Search for the cell housing the specified text and yield its [x, y] center coordinate. 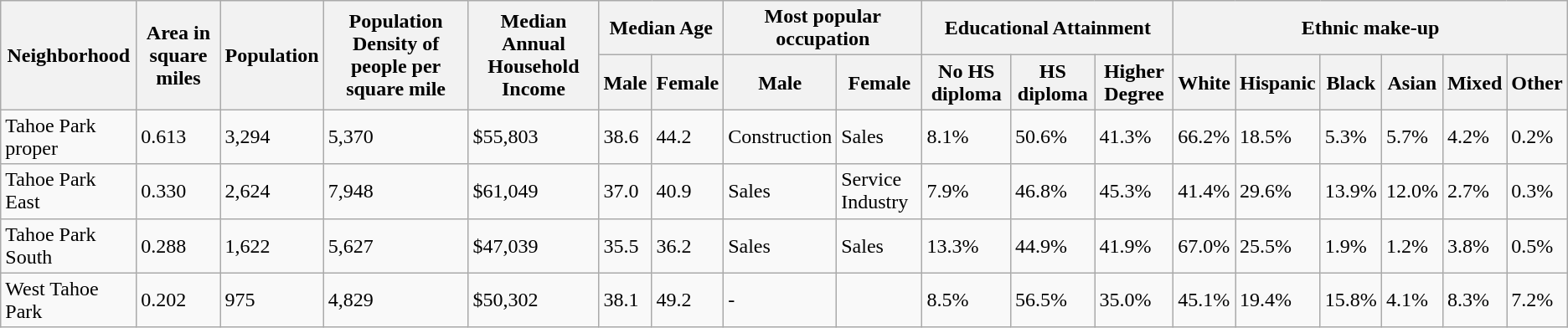
1,622 [271, 246]
Tahoe Park East [69, 191]
Area in square miles [178, 55]
4,829 [395, 300]
8.3% [1474, 300]
Median Annual Household Income [534, 55]
- [781, 300]
0.202 [178, 300]
5,370 [395, 137]
0.330 [178, 191]
$47,039 [534, 246]
35.5 [625, 246]
Most popular occupation [823, 28]
975 [271, 300]
15.8% [1350, 300]
1.2% [1412, 246]
Educational Attainment [1048, 28]
Black [1350, 82]
46.8% [1054, 191]
5,627 [395, 246]
Asian [1412, 82]
5.3% [1350, 137]
2.7% [1474, 191]
0.613 [178, 137]
1.9% [1350, 246]
29.6% [1278, 191]
5.7% [1412, 137]
7,948 [395, 191]
Tahoe Park proper [69, 137]
35.0% [1134, 300]
45.3% [1134, 191]
8.5% [967, 300]
Neighborhood [69, 55]
4.2% [1474, 137]
66.2% [1204, 137]
45.1% [1204, 300]
18.5% [1278, 137]
0.5% [1537, 246]
0.3% [1537, 191]
40.9 [688, 191]
3.8% [1474, 246]
0.288 [178, 246]
Mixed [1474, 82]
Ethnic make-up [1370, 28]
$50,302 [534, 300]
Service Industry [879, 191]
13.9% [1350, 191]
12.0% [1412, 191]
West Tahoe Park [69, 300]
Median Age [662, 28]
2,624 [271, 191]
0.2% [1537, 137]
41.4% [1204, 191]
White [1204, 82]
19.4% [1278, 300]
Population [271, 55]
44.9% [1054, 246]
No HS diploma [967, 82]
Population Density of people per square mile [395, 55]
8.1% [967, 137]
3,294 [271, 137]
44.2 [688, 137]
13.3% [967, 246]
7.2% [1537, 300]
41.9% [1134, 246]
36.2 [688, 246]
49.2 [688, 300]
7.9% [967, 191]
$61,049 [534, 191]
Higher Degree [1134, 82]
$55,803 [534, 137]
Tahoe Park South [69, 246]
56.5% [1054, 300]
67.0% [1204, 246]
25.5% [1278, 246]
4.1% [1412, 300]
41.3% [1134, 137]
50.6% [1054, 137]
38.1 [625, 300]
HS diploma [1054, 82]
Other [1537, 82]
37.0 [625, 191]
Hispanic [1278, 82]
Construction [781, 137]
38.6 [625, 137]
